Capture the cell that displays the provided text and extract its [X, Y] central coordinate. 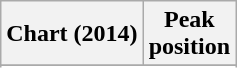
Chart (2014) [72, 34]
Peakposition [189, 34]
